Detect which cell encompasses the target text, then output its (X, Y) center coordinate. 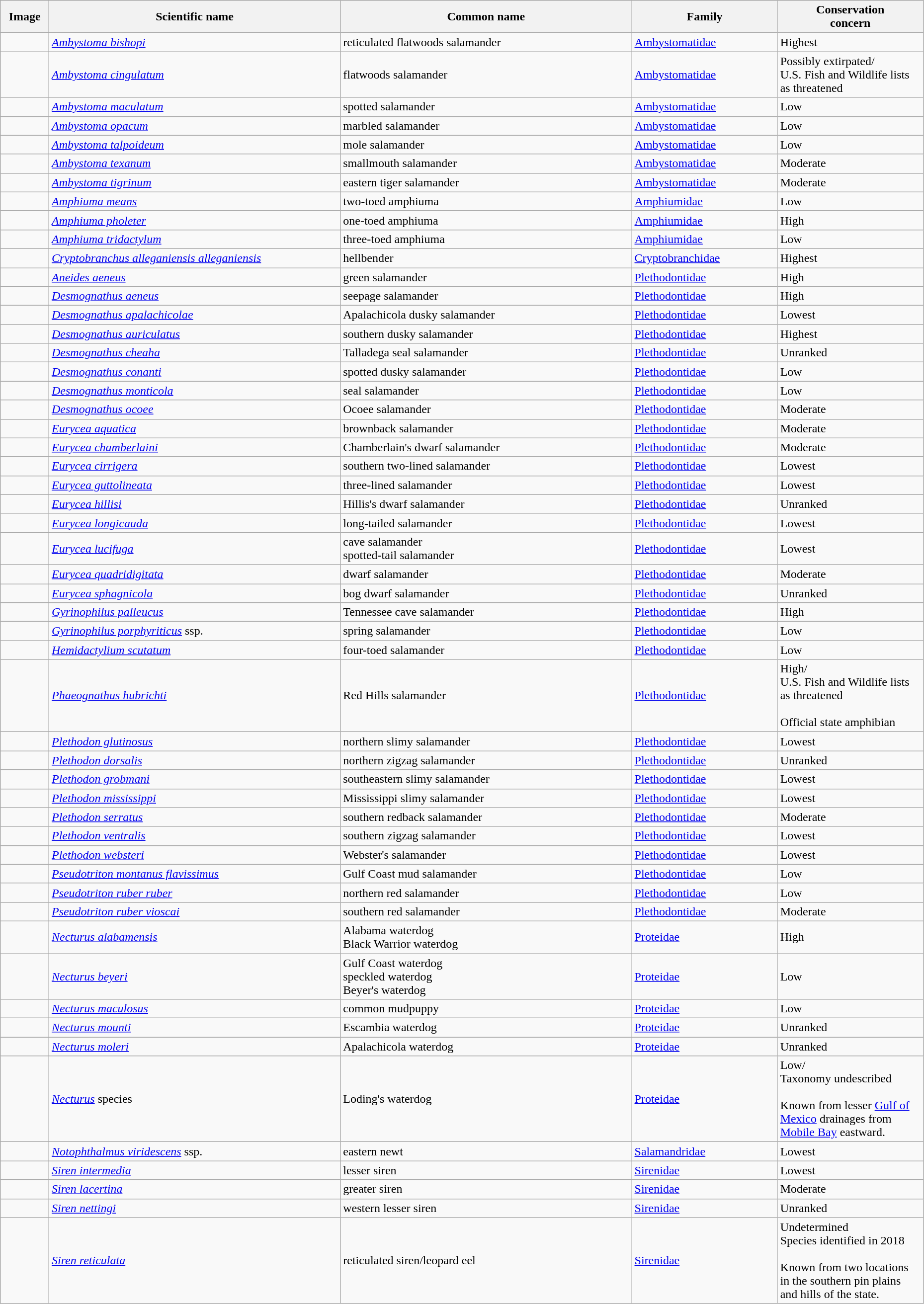
Plethodon glutinosus (194, 741)
Siren lacertina (194, 1189)
western lesser siren (486, 1208)
eastern tiger salamander (486, 182)
Ambystoma texanum (194, 163)
Necturus beyeri (194, 976)
northern zigzag salamander (486, 760)
flatwoods salamander (486, 75)
three-toed amphiuma (486, 239)
Desmognathus conanti (194, 372)
Ambystoma talpoideum (194, 145)
Red Hills salamander (486, 696)
bog dwarf salamander (486, 593)
southern zigzag salamander (486, 836)
Family (705, 17)
greater siren (486, 1189)
Alabama waterdogBlack Warrior waterdog (486, 937)
Notophthalmus viridescens ssp. (194, 1151)
Pseudotriton montanus flavissimus (194, 874)
Apalachicola waterdog (486, 1047)
four-toed salamander (486, 650)
Necturus alabamensis (194, 937)
Loding's waterdog (486, 1099)
seal salamander (486, 391)
three-lined salamander (486, 485)
Cryptobranchus alleganiensis alleganiensis (194, 258)
Conservationconcern (850, 17)
Apalachicola dusky salamander (486, 315)
southeastern slimy salamander (486, 779)
Talladega seal salamander (486, 353)
spotted salamander (486, 107)
UndeterminedSpecies identified in 2018 Known from two locations in the southern pin plains and hills of the state. (850, 1260)
green salamander (486, 277)
Plethodon serratus (194, 817)
Gulf Coast mud salamander (486, 874)
Plethodon dorsalis (194, 760)
Eurycea cirrigera (194, 466)
long-tailed salamander (486, 523)
Hillis's dwarf salamander (486, 504)
spotted dusky salamander (486, 372)
Webster's salamander (486, 855)
Pseudotriton ruber ruber (194, 893)
Common name (486, 17)
southern red salamander (486, 911)
Eurycea quadridigitata (194, 574)
Ambystoma maculatum (194, 107)
Eurycea longicauda (194, 523)
Possibly extirpated/U.S. Fish and Wildlife lists as threatened (850, 75)
Necturus moleri (194, 1047)
Necturus mounti (194, 1028)
dwarf salamander (486, 574)
one-toed amphiuma (486, 220)
Ambystoma opacum (194, 126)
Amphiuma means (194, 201)
Escambia waterdog (486, 1028)
Phaeognathus hubrichti (194, 696)
Ambystoma tigrinum (194, 182)
Plethodon websteri (194, 855)
spring salamander (486, 631)
Gulf Coast waterdogspeckled waterdogBeyer's waterdog (486, 976)
southern redback salamander (486, 817)
Desmognathus apalachicolae (194, 315)
Gyrinophilus palleucus (194, 612)
Siren nettingi (194, 1208)
Chamberlain's dwarf salamander (486, 447)
eastern newt (486, 1151)
two-toed amphiuma (486, 201)
mole salamander (486, 145)
lesser siren (486, 1170)
Ambystoma cingulatum (194, 75)
Scientific name (194, 17)
hellbender (486, 258)
Eurycea guttolineata (194, 485)
Image (25, 17)
Pseudotriton ruber vioscai (194, 911)
Desmognathus aeneus (194, 296)
Mississippi slimy salamander (486, 798)
Necturus species (194, 1099)
Amphiuma pholeter (194, 220)
seepage salamander (486, 296)
Eurycea sphagnicola (194, 593)
southern dusky salamander (486, 334)
northern red salamander (486, 893)
High/U.S. Fish and Wildlife lists as threatened Official state amphibian (850, 696)
cave salamanderspotted-tail salamander (486, 549)
Plethodon grobmani (194, 779)
Eurycea chamberlaini (194, 447)
marbled salamander (486, 126)
reticulated siren/leopard eel (486, 1260)
common mudpuppy (486, 1009)
Siren reticulata (194, 1260)
Desmognathus auriculatus (194, 334)
Siren intermedia (194, 1170)
Tennessee cave salamander (486, 612)
Plethodon mississippi (194, 798)
Hemidactylium scutatum (194, 650)
reticulated flatwoods salamander (486, 42)
Plethodon ventralis (194, 836)
Aneides aeneus (194, 277)
Eurycea aquatica (194, 428)
Gyrinophilus porphyriticus ssp. (194, 631)
northern slimy salamander (486, 741)
Desmognathus monticola (194, 391)
Ocoee salamander (486, 409)
Desmognathus cheaha (194, 353)
Necturus maculosus (194, 1009)
Salamandridae (705, 1151)
Eurycea hillisi (194, 504)
Ambystoma bishopi (194, 42)
Desmognathus ocoee (194, 409)
southern two-lined salamander (486, 466)
brownback salamander (486, 428)
Eurycea lucifuga (194, 549)
Low/Taxonomy undescribed Known from lesser Gulf of Mexico drainages from Mobile Bay eastward. (850, 1099)
Cryptobranchidae (705, 258)
smallmouth salamander (486, 163)
Amphiuma tridactylum (194, 239)
